For the text-containing cell, return its midpoint in (x, y) coordinate format. 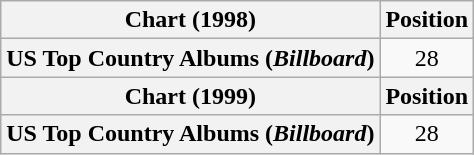
Chart (1998) (190, 20)
Chart (1999) (190, 96)
